Output the (x, y) coordinate of the center of the cell containing the given text.  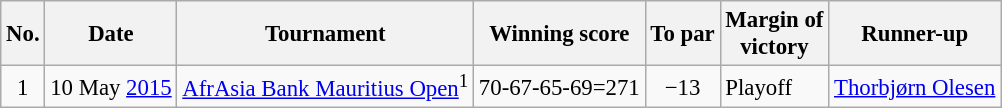
70-67-65-69=271 (560, 87)
Margin ofvictory (774, 34)
Runner-up (915, 34)
Tournament (326, 34)
Date (111, 34)
Playoff (774, 87)
Thorbjørn Olesen (915, 87)
Winning score (560, 34)
To par (682, 34)
No. (23, 34)
−13 (682, 87)
AfrAsia Bank Mauritius Open1 (326, 87)
10 May 2015 (111, 87)
1 (23, 87)
